Detect which cell encompasses the target text, then output its [x, y] center coordinate. 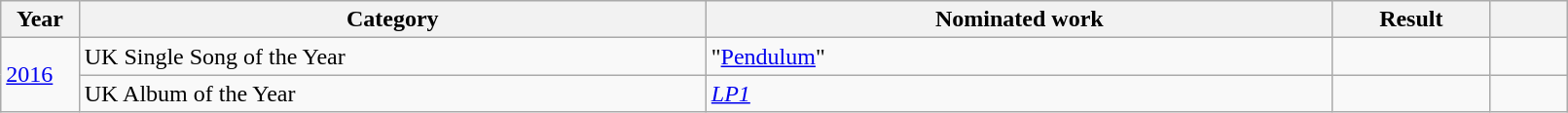
Result [1411, 19]
2016 [40, 75]
Year [40, 19]
Category [392, 19]
Nominated work [1019, 19]
UK Album of the Year [392, 94]
"Pendulum" [1019, 56]
LP1 [1019, 94]
UK Single Song of the Year [392, 56]
